For the text-containing cell, return its midpoint in (x, y) coordinate format. 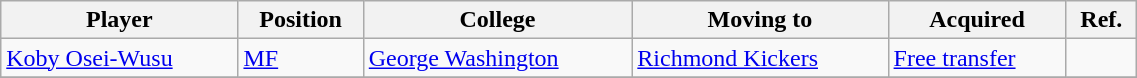
Free transfer (977, 58)
George Washington (498, 58)
Acquired (977, 20)
Position (300, 20)
Ref. (1102, 20)
Moving to (760, 20)
College (498, 20)
MF (300, 58)
Player (120, 20)
Richmond Kickers (760, 58)
Koby Osei-Wusu (120, 58)
